Extract the [X, Y] coordinate from the center of the cell holding the provided text.  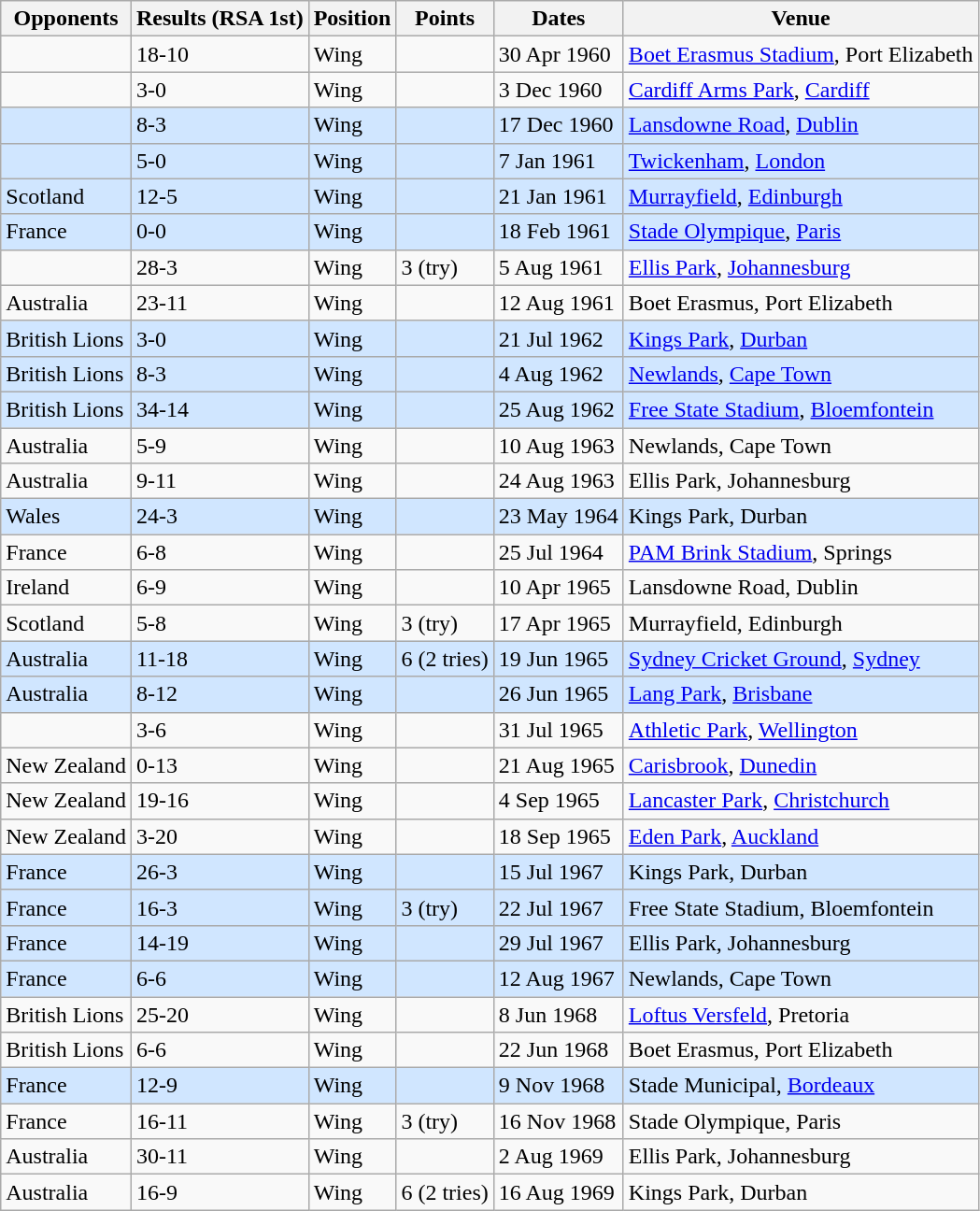
12 Aug 1961 [559, 303]
26 Jun 1965 [559, 694]
Venue [801, 19]
21 Jan 1961 [559, 196]
23 May 1964 [559, 517]
17 Dec 1960 [559, 125]
Dates [559, 19]
10 Aug 1963 [559, 446]
5-8 [220, 623]
Eden Park, Auckland [801, 836]
5-9 [220, 446]
19 Jun 1965 [559, 659]
22 Jul 1967 [559, 907]
17 Apr 1965 [559, 623]
3 Dec 1960 [559, 90]
Loftus Versfeld, Pretoria [801, 1014]
Lang Park, Brisbane [801, 694]
Opponents [66, 19]
3-6 [220, 730]
18 Feb 1961 [559, 232]
Carisbrook, Dunedin [801, 765]
18 Sep 1965 [559, 836]
15 Jul 1967 [559, 872]
11-18 [220, 659]
16 Nov 1968 [559, 1121]
18-10 [220, 54]
21 Aug 1965 [559, 765]
12 Aug 1967 [559, 978]
24-3 [220, 517]
19-16 [220, 801]
24 Aug 1963 [559, 481]
Cardiff Arms Park, Cardiff [801, 90]
12-9 [220, 1086]
30 Apr 1960 [559, 54]
Position [352, 19]
Results (RSA 1st) [220, 19]
22 Jun 1968 [559, 1050]
3-20 [220, 836]
16-11 [220, 1121]
26-3 [220, 872]
12-5 [220, 196]
25 Aug 1962 [559, 409]
14-19 [220, 943]
Lancaster Park, Christchurch [801, 801]
23-11 [220, 303]
8 Jun 1968 [559, 1014]
6-9 [220, 588]
16-3 [220, 907]
21 Jul 1962 [559, 338]
16 Aug 1969 [559, 1192]
9 Nov 1968 [559, 1086]
5-0 [220, 161]
25-20 [220, 1014]
5 Aug 1961 [559, 267]
25 Jul 1964 [559, 552]
34-14 [220, 409]
Points [445, 19]
Sydney Cricket Ground, Sydney [801, 659]
29 Jul 1967 [559, 943]
31 Jul 1965 [559, 730]
PAM Brink Stadium, Springs [801, 552]
Twickenham, London [801, 161]
0-0 [220, 232]
2 Aug 1969 [559, 1157]
7 Jan 1961 [559, 161]
30-11 [220, 1157]
16-9 [220, 1192]
Athletic Park, Wellington [801, 730]
8-12 [220, 694]
Boet Erasmus Stadium, Port Elizabeth [801, 54]
Ireland [66, 588]
Stade Municipal, Bordeaux [801, 1086]
Wales [66, 517]
10 Apr 1965 [559, 588]
0-13 [220, 765]
6-8 [220, 552]
9-11 [220, 481]
28-3 [220, 267]
4 Sep 1965 [559, 801]
4 Aug 1962 [559, 374]
